Extract the [X, Y] coordinate from the center of the cell holding the provided text.  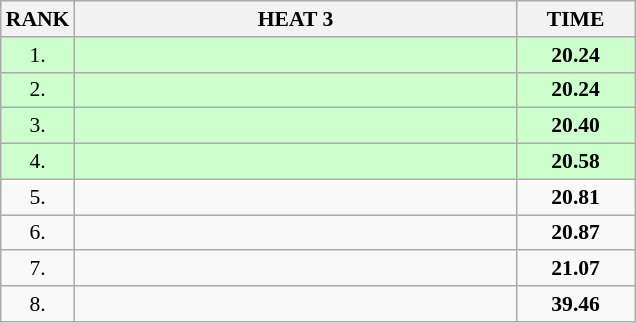
5. [38, 197]
8. [38, 304]
20.87 [576, 233]
2. [38, 90]
4. [38, 162]
HEAT 3 [295, 19]
39.46 [576, 304]
20.81 [576, 197]
20.58 [576, 162]
21.07 [576, 269]
3. [38, 126]
20.40 [576, 126]
TIME [576, 19]
6. [38, 233]
RANK [38, 19]
7. [38, 269]
1. [38, 55]
